Provide the [X, Y] coordinate of the cell's center where the given text is located.  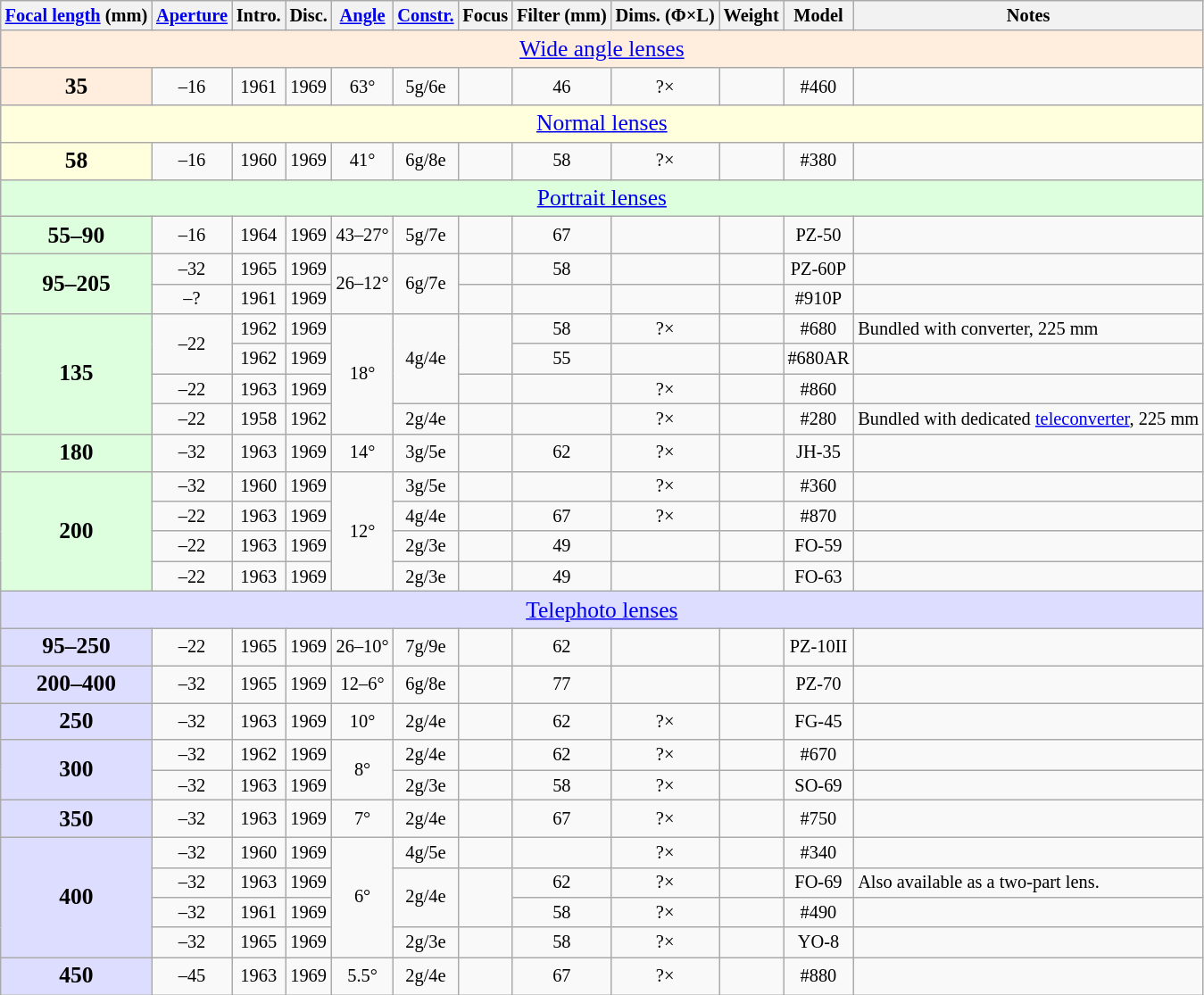
4g/5e [425, 852]
Bundled with dedicated teleconverter, 225 mm [1028, 419]
Notes [1028, 15]
#680 [819, 328]
26–12° [362, 284]
#340 [819, 852]
1958 [259, 419]
Disc. [309, 15]
Weight [751, 15]
–? [192, 299]
#680AR [819, 359]
300 [77, 769]
1964 [259, 235]
46 [562, 87]
41° [362, 161]
400 [77, 898]
55 [562, 359]
43–27° [362, 235]
Focus [486, 15]
#670 [819, 755]
450 [77, 976]
63° [362, 87]
200–400 [77, 684]
Intro. [259, 15]
Normal lenses [602, 123]
Filter (mm) [562, 15]
5g/6e [425, 87]
5.5° [362, 976]
PZ-50 [819, 235]
Focal length (mm) [77, 15]
350 [77, 818]
18° [362, 373]
SO-69 [819, 785]
55–90 [77, 235]
Portrait lenses [602, 198]
PZ-10II [819, 647]
–45 [192, 976]
77 [562, 684]
#750 [819, 818]
12° [362, 532]
#490 [819, 912]
180 [77, 452]
FO-59 [819, 546]
5g/7e [425, 235]
Constr. [425, 15]
Telephoto lenses [602, 609]
6° [362, 898]
#880 [819, 976]
135 [77, 373]
8° [362, 769]
PZ-70 [819, 684]
#860 [819, 389]
Angle [362, 15]
#910P [819, 299]
12–6° [362, 684]
#360 [819, 486]
JH-35 [819, 452]
#460 [819, 87]
FO-63 [819, 576]
95–205 [77, 284]
200 [77, 532]
95–250 [77, 647]
Model [819, 15]
35 [77, 87]
Dims. (Φ×L) [666, 15]
Bundled with converter, 225 mm [1028, 328]
FO-69 [819, 883]
Wide angle lenses [602, 49]
PZ-60P [819, 269]
Also available as a two-part lens. [1028, 883]
Aperture [192, 15]
10° [362, 721]
6g/7e [425, 284]
7° [362, 818]
250 [77, 721]
YO-8 [819, 942]
#280 [819, 419]
#380 [819, 161]
26–10° [362, 647]
7g/9e [425, 647]
#870 [819, 516]
14° [362, 452]
FG-45 [819, 721]
